From the cell containing the given text, extract its center point as (x, y) coordinate. 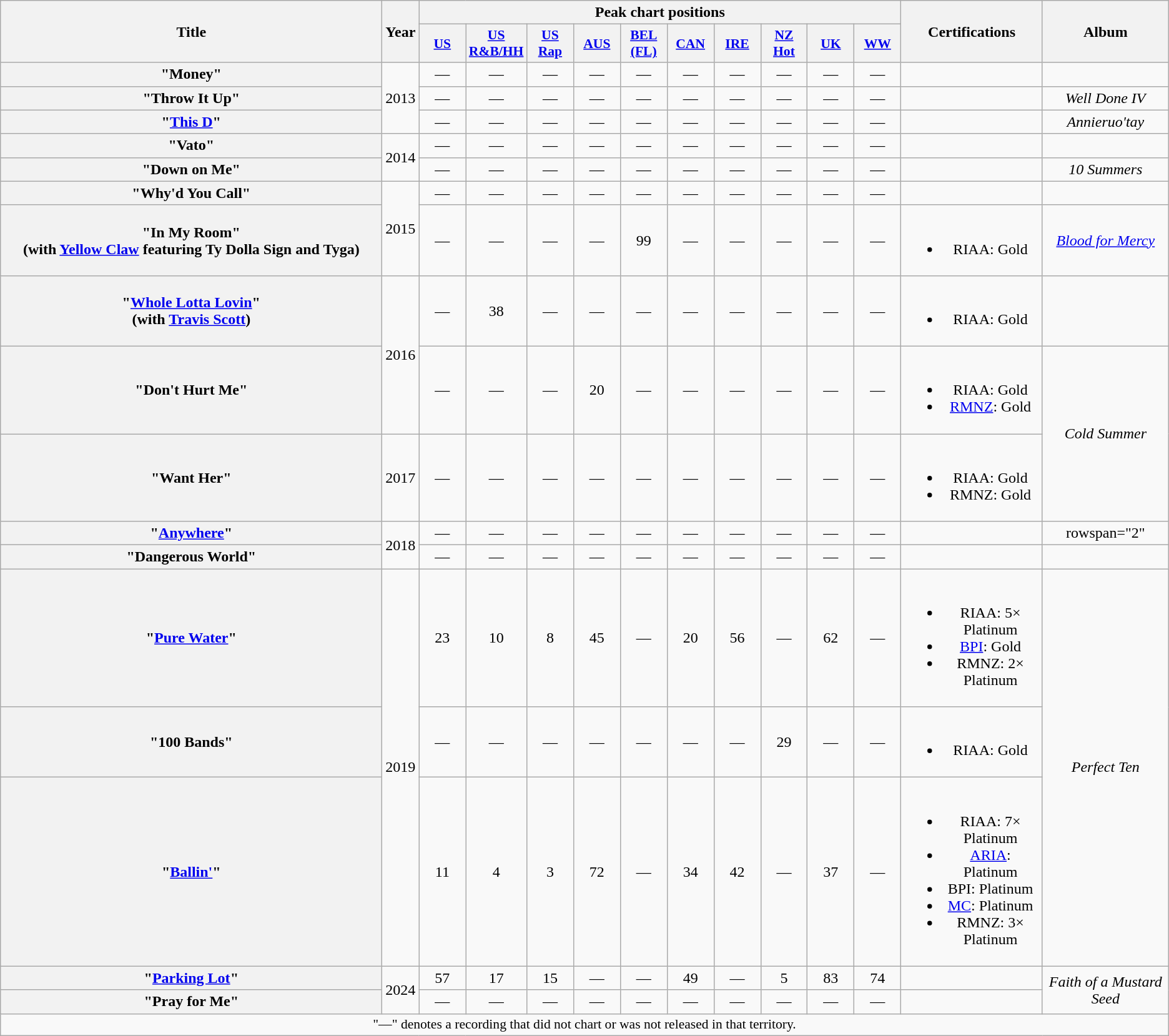
2016 (401, 355)
"In My Room"(with Yellow Claw featuring Ty Dolla Sign and Tyga) (191, 240)
NZHot (784, 44)
72 (597, 872)
US (442, 44)
"Pure Water" (191, 638)
Year (401, 31)
"Money" (191, 74)
Title (191, 31)
Album (1105, 31)
62 (831, 638)
"Dangerous World" (191, 557)
RIAA: 5× PlatinumBPI: GoldRMNZ: 2× Platinum (972, 638)
2024 (401, 990)
38 (496, 311)
"Parking Lot" (191, 978)
WW (878, 44)
Well Done IV (1105, 98)
"Ballin'" (191, 872)
11 (442, 872)
17 (496, 978)
IRE (737, 44)
"Don't Hurt Me" (191, 390)
Perfect Ten (1105, 767)
2015 (401, 229)
RIAA: 7× PlatinumARIA: PlatinumBPI: PlatinumMC: PlatinumRMNZ: 3× Platinum (972, 872)
"Anywhere" (191, 533)
29 (784, 742)
99 (643, 240)
Cold Summer (1105, 433)
"100 Bands" (191, 742)
23 (442, 638)
"Throw It Up" (191, 98)
US Rap (550, 44)
rowspan="2" (1105, 533)
UK (831, 44)
57 (442, 978)
10 Summers (1105, 169)
Faith of a Mustard Seed (1105, 990)
2019 (401, 767)
10 (496, 638)
Certifications (972, 31)
"Whole Lotta Lovin"(with Travis Scott) (191, 311)
2013 (401, 98)
74 (878, 978)
"Vato" (191, 146)
2018 (401, 545)
34 (691, 872)
42 (737, 872)
15 (550, 978)
AUS (597, 44)
2014 (401, 157)
Blood for Mercy (1105, 240)
"Pray for Me" (191, 1002)
Annieruo'tay (1105, 122)
5 (784, 978)
CAN (691, 44)
"This D" (191, 122)
3 (550, 872)
BEL(FL) (643, 44)
"Down on Me" (191, 169)
37 (831, 872)
Peak chart positions (660, 12)
USR&B/HH (496, 44)
"Why'd You Call" (191, 193)
56 (737, 638)
"Want Her" (191, 477)
49 (691, 978)
83 (831, 978)
45 (597, 638)
2017 (401, 477)
8 (550, 638)
"—" denotes a recording that did not chart or was not released in that territory. (584, 1025)
4 (496, 872)
